Detect which cell encompasses the target text, then output its (X, Y) center coordinate. 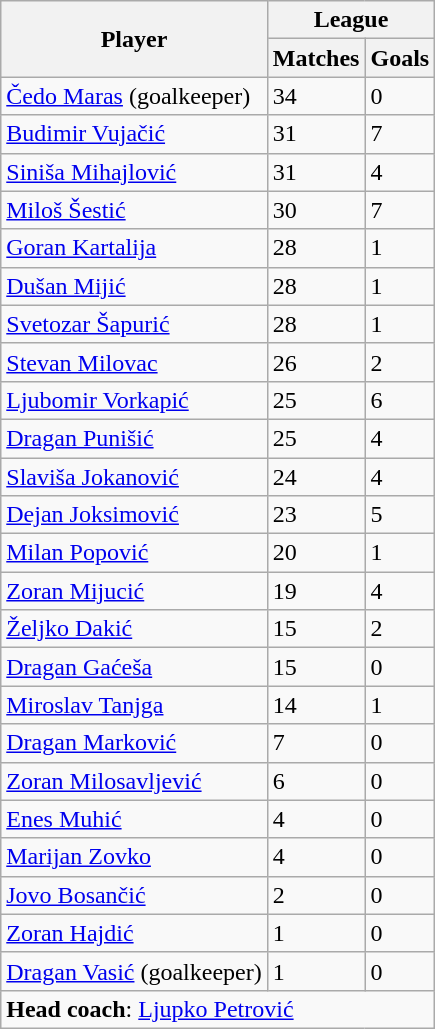
Slaviša Jokanović (134, 477)
Željko Dakić (134, 629)
Zoran Hajdić (134, 933)
Svetozar Šapurić (134, 324)
24 (316, 477)
Dušan Mijić (134, 286)
Ljubomir Vorkapić (134, 400)
Matches (316, 58)
20 (316, 553)
League (350, 20)
Enes Muhić (134, 819)
Jovo Bosančić (134, 895)
Dragan Vasić (goalkeeper) (134, 971)
Player (134, 39)
Goran Kartalija (134, 248)
Stevan Milovac (134, 362)
Siniša Mihajlović (134, 172)
Zoran Milosavljević (134, 781)
Marijan Zovko (134, 857)
Čedo Maras (goalkeeper) (134, 96)
Goals (400, 58)
26 (316, 362)
Miloš Šestić (134, 210)
Dejan Joksimović (134, 515)
23 (316, 515)
30 (316, 210)
Zoran Mijucić (134, 591)
5 (400, 515)
34 (316, 96)
Milan Popović (134, 553)
Miroslav Tanjga (134, 705)
Dragan Marković (134, 743)
14 (316, 705)
Head coach: Ljupko Petrović (218, 1009)
Budimir Vujačić (134, 134)
Dragan Gaćeša (134, 667)
19 (316, 591)
Dragan Punišić (134, 438)
